Determine the (x, y) coordinate at the center of the cell enclosing the given text.  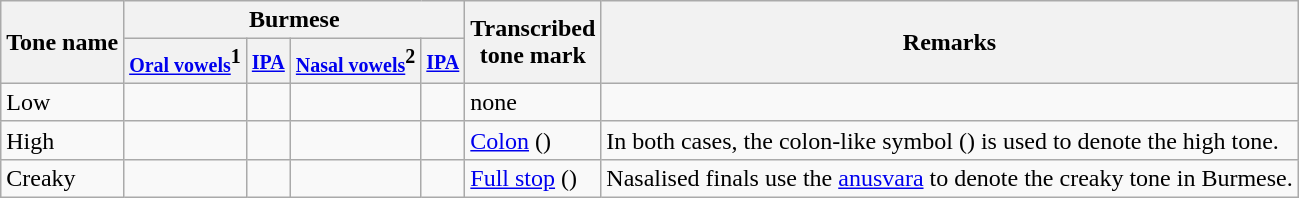
Full stop () (533, 178)
In both cases, the colon-like symbol () is used to denote the high tone. (950, 140)
Colon () (533, 140)
Nasal vowels2 (355, 62)
High (62, 140)
Nasalised finals use the anusvara to denote the creaky tone in Burmese. (950, 178)
Oral vowels1 (186, 62)
Burmese (294, 20)
Creaky (62, 178)
Transcribedtone mark (533, 42)
none (533, 102)
Low (62, 102)
Tone name (62, 42)
Remarks (950, 42)
